Identify which cell holds the provided text, then report its [x, y] central coordinate. 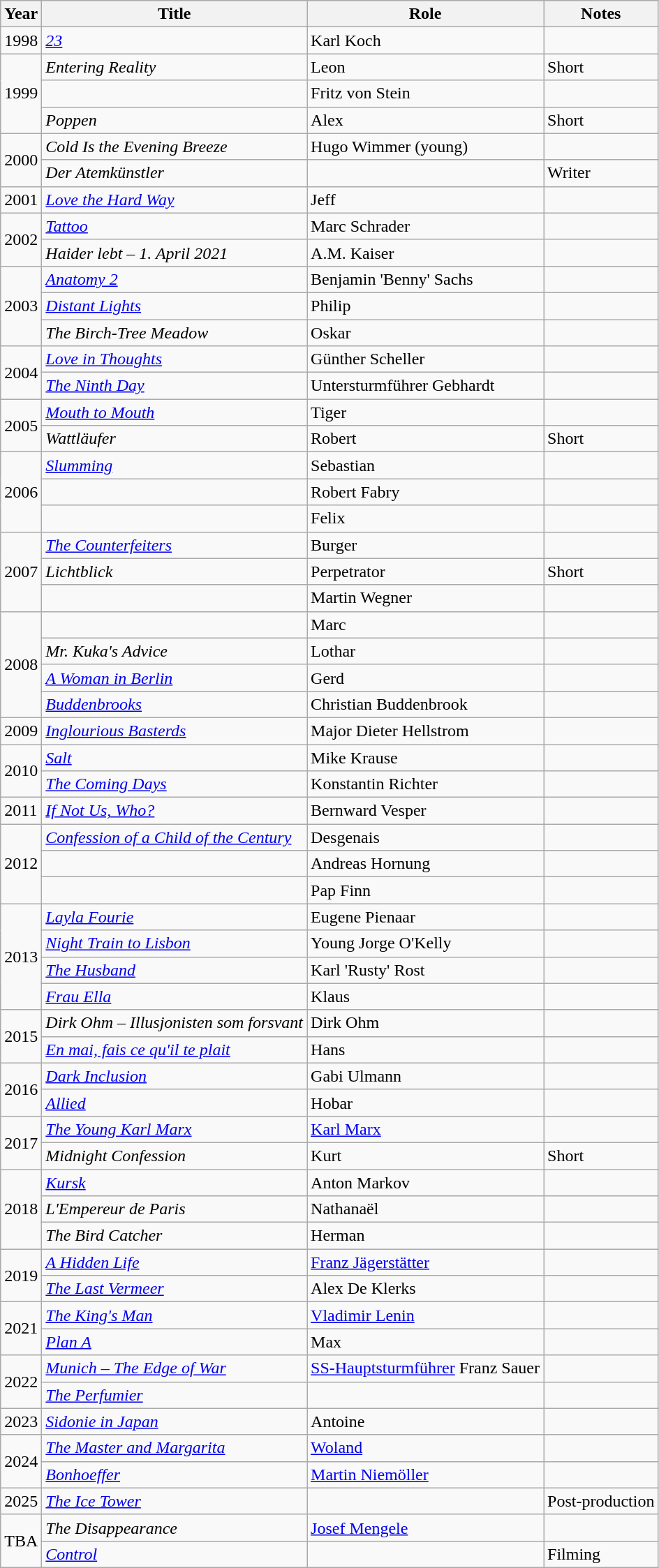
SS-Hauptsturmführer Franz Sauer [426, 1368]
Haider lebt – 1. April 2021 [175, 253]
Marc Schrader [426, 226]
Poppen [175, 120]
Eugene Pienaar [426, 917]
Dirk Ohm – Illusjonisten som forsvant [175, 1023]
Felix [426, 518]
The Young Karl Marx [175, 1129]
Love in Thoughts [175, 359]
Bernward Vesper [426, 811]
The Birch-Tree Meadow [175, 333]
The Ninth Day [175, 386]
Lothar [426, 651]
2004 [21, 373]
Nathanaël [426, 1209]
Antoine [426, 1421]
23 [175, 40]
1999 [21, 94]
2010 [21, 770]
Layla Fourie [175, 917]
Entering Reality [175, 67]
Salt [175, 757]
Midnight Confession [175, 1156]
Jeff [426, 200]
Dirk Ohm [426, 1023]
Bonhoeffer [175, 1474]
Allied [175, 1103]
The Last Vermeer [175, 1289]
2017 [21, 1142]
Gabi Ulmann [426, 1076]
Lichtblick [175, 572]
Role [426, 14]
2011 [21, 811]
Klaus [426, 996]
TBA [21, 1541]
2009 [21, 731]
Anton Markov [426, 1183]
Slumming [175, 465]
Leon [426, 67]
Major Dieter Hellstrom [426, 731]
Sidonie in Japan [175, 1421]
En mai, fais ce qu'il te plait [175, 1050]
Wattläufer [175, 439]
Writer [601, 173]
Distant Lights [175, 306]
L'Empereur de Paris [175, 1209]
The Coming Days [175, 784]
Tattoo [175, 226]
Young Jorge O'Kelly [426, 943]
Control [175, 1554]
Mouth to Mouth [175, 412]
2003 [21, 306]
2007 [21, 572]
Josef Mengele [426, 1528]
Karl Koch [426, 40]
2019 [21, 1276]
Martin Niemöller [426, 1474]
2016 [21, 1089]
2006 [21, 492]
Inglourious Basterds [175, 731]
Mike Krause [426, 757]
Hans [426, 1050]
The Husband [175, 970]
Fritz von Stein [426, 94]
The Bird Catcher [175, 1236]
Franz Jägerstätter [426, 1262]
2018 [21, 1209]
Frau Ella [175, 996]
Year [21, 14]
2013 [21, 957]
Pap Finn [426, 890]
A Hidden Life [175, 1262]
Buddenbrooks [175, 704]
The Counterfeiters [175, 545]
Burger [426, 545]
Kursk [175, 1183]
Night Train to Lisbon [175, 943]
2023 [21, 1421]
2005 [21, 426]
Kurt [426, 1156]
Martin Wegner [426, 598]
The Master and Margarita [175, 1448]
2021 [21, 1329]
2024 [21, 1461]
2000 [21, 160]
Sebastian [426, 465]
Filming [601, 1554]
Benjamin 'Benny' Sachs [426, 279]
2001 [21, 200]
Oskar [426, 333]
Anatomy 2 [175, 279]
Munich – The Edge of War [175, 1368]
Notes [601, 14]
Dark Inclusion [175, 1076]
2012 [21, 864]
Max [426, 1342]
Karl Marx [426, 1129]
Robert [426, 439]
Hobar [426, 1103]
Hugo Wimmer (young) [426, 147]
Günther Scheller [426, 359]
2008 [21, 664]
The Perfumier [175, 1395]
Desgenais [426, 837]
Herman [426, 1236]
The King's Man [175, 1315]
Plan A [175, 1342]
Woland [426, 1448]
Robert Fabry [426, 492]
Gerd [426, 678]
Perpetrator [426, 572]
Title [175, 14]
2022 [21, 1382]
Marc [426, 625]
A Woman in Berlin [175, 678]
2025 [21, 1501]
2002 [21, 239]
Untersturmführer Gebhardt [426, 386]
Karl 'Rusty' Rost [426, 970]
Konstantin Richter [426, 784]
Christian Buddenbrook [426, 704]
Der Atemkünstler [175, 173]
Vladimir Lenin [426, 1315]
1998 [21, 40]
The Disappearance [175, 1528]
Alex [426, 120]
Alex De Klerks [426, 1289]
If Not Us, Who? [175, 811]
Philip [426, 306]
2015 [21, 1036]
Andreas Hornung [426, 864]
Cold Is the Evening Breeze [175, 147]
Confession of a Child of the Century [175, 837]
The Ice Tower [175, 1501]
Love the Hard Way [175, 200]
Tiger [426, 412]
Mr. Kuka's Advice [175, 651]
A.M. Kaiser [426, 253]
Post-production [601, 1501]
